Output the (x, y) coordinate of the center of the cell containing the given text.  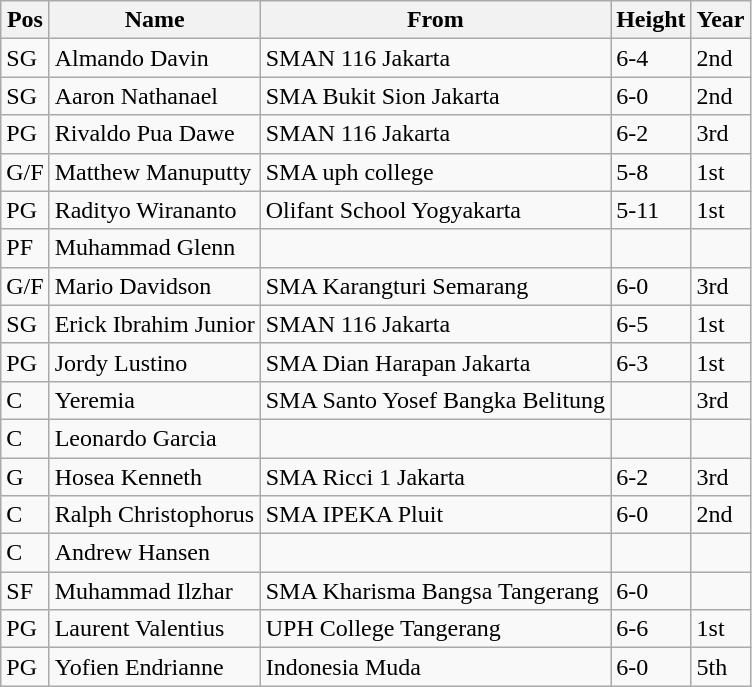
Hosea Kenneth (154, 477)
5-11 (651, 210)
SMA Dian Harapan Jakarta (435, 362)
Rivaldo Pua Dawe (154, 134)
Erick Ibrahim Junior (154, 324)
SMA Kharisma Bangsa Tangerang (435, 591)
6-6 (651, 629)
6-5 (651, 324)
Aaron Nathanael (154, 96)
Ralph Christophorus (154, 515)
Andrew Hansen (154, 553)
SMA Ricci 1 Jakarta (435, 477)
From (435, 20)
SF (25, 591)
Yeremia (154, 400)
Pos (25, 20)
UPH College Tangerang (435, 629)
SMA uph college (435, 172)
Matthew Manuputty (154, 172)
5th (720, 667)
Name (154, 20)
Almando Davin (154, 58)
Height (651, 20)
Yofien Endrianne (154, 667)
PF (25, 248)
6-4 (651, 58)
Muhammad Glenn (154, 248)
SMA Karangturi Semarang (435, 286)
G (25, 477)
SMA IPEKA Pluit (435, 515)
Radityo Wirananto (154, 210)
SMA Bukit Sion Jakarta (435, 96)
Leonardo Garcia (154, 438)
Muhammad Ilzhar (154, 591)
Laurent Valentius (154, 629)
SMA Santo Yosef Bangka Belitung (435, 400)
6-3 (651, 362)
Jordy Lustino (154, 362)
5-8 (651, 172)
Olifant School Yogyakarta (435, 210)
Indonesia Muda (435, 667)
Year (720, 20)
Mario Davidson (154, 286)
